Find where the given text appears and provide that cell's center as (x, y) coordinate. 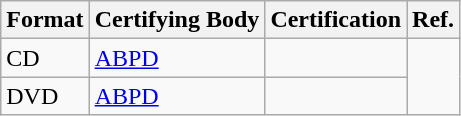
CD (45, 58)
Certification (336, 20)
Ref. (434, 20)
Certifying Body (177, 20)
DVD (45, 96)
Format (45, 20)
